Pinpoint the cell where the given text exists, returning its [X, Y] midpoint coordinate. 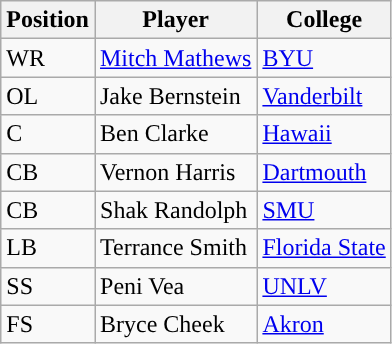
Shak Randolph [175, 210]
Peni Vea [175, 286]
SS [48, 286]
Position [48, 20]
FS [48, 324]
Akron [324, 324]
WR [48, 58]
Jake Bernstein [175, 96]
UNLV [324, 286]
Player [175, 20]
OL [48, 96]
Mitch Mathews [175, 58]
LB [48, 248]
Dartmouth [324, 172]
Ben Clarke [175, 134]
Florida State [324, 248]
Terrance Smith [175, 248]
Bryce Cheek [175, 324]
Vernon Harris [175, 172]
Vanderbilt [324, 96]
SMU [324, 210]
BYU [324, 58]
Hawaii [324, 134]
College [324, 20]
C [48, 134]
